Output the [X, Y] coordinate of the center of the cell containing the given text.  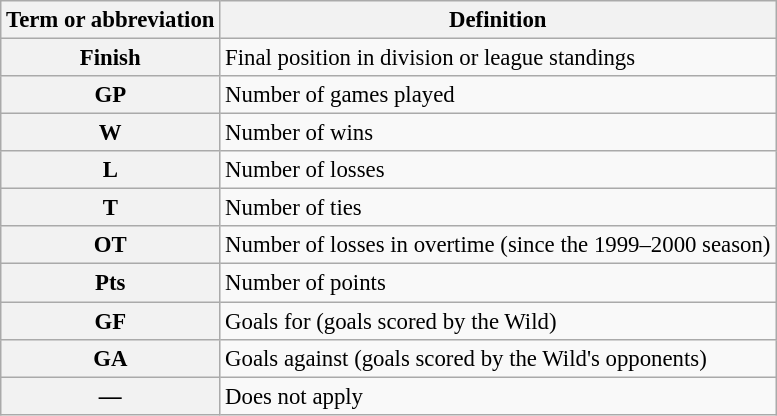
GF [110, 321]
Pts [110, 283]
GA [110, 358]
W [110, 133]
Number of losses in overtime (since the 1999–2000 season) [498, 245]
Number of ties [498, 208]
— [110, 396]
Number of games played [498, 95]
Goals against (goals scored by the Wild's opponents) [498, 358]
OT [110, 245]
L [110, 170]
Finish [110, 58]
Goals for (goals scored by the Wild) [498, 321]
Number of wins [498, 133]
Final position in division or league standings [498, 58]
Number of points [498, 283]
T [110, 208]
Definition [498, 20]
Term or abbreviation [110, 20]
Does not apply [498, 396]
Number of losses [498, 170]
GP [110, 95]
